For the text-containing cell, return its midpoint in (x, y) coordinate format. 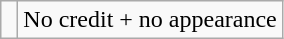
No credit + no appearance (150, 20)
